Capture the cell that displays the provided text and extract its [x, y] central coordinate. 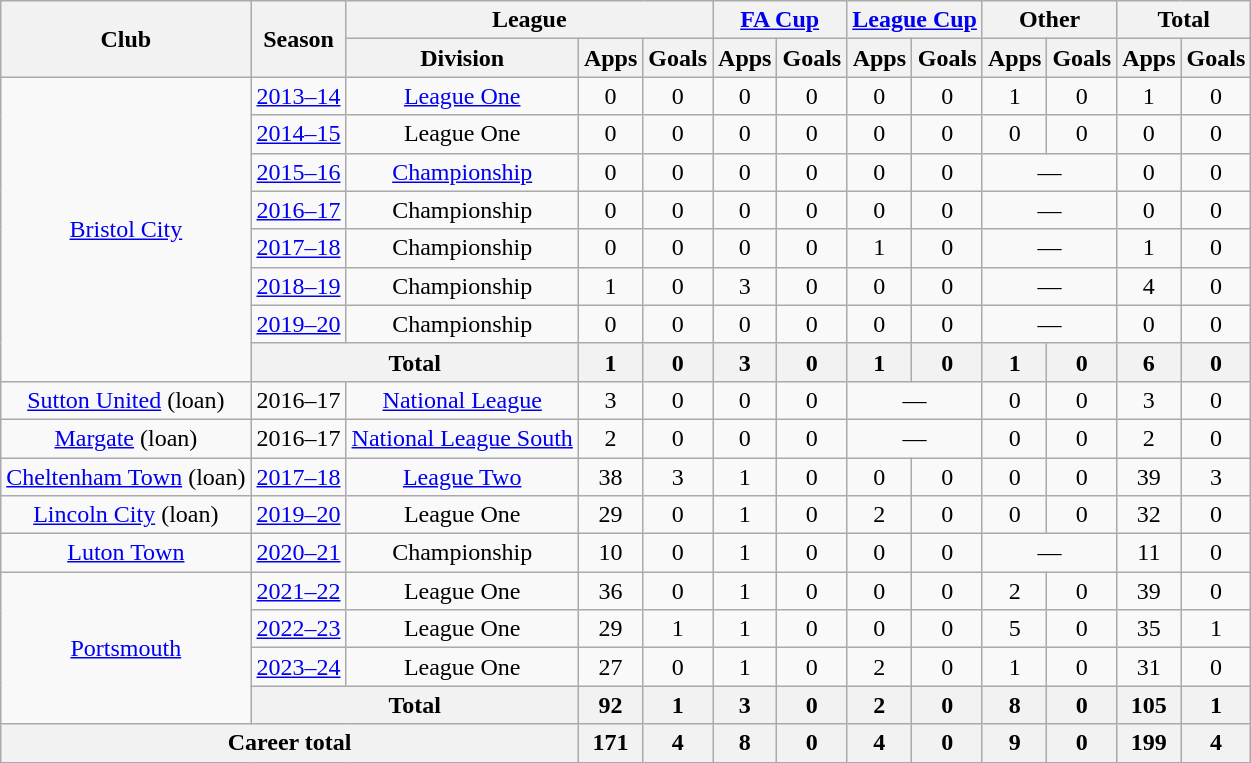
2020–21 [298, 553]
Career total [290, 743]
5 [1014, 629]
Sutton United (loan) [126, 400]
FA Cup [780, 20]
38 [610, 477]
Luton Town [126, 553]
105 [1149, 705]
171 [610, 743]
2015–16 [298, 172]
Bristol City [126, 229]
31 [1149, 667]
Margate (loan) [126, 438]
Division [462, 58]
2022–23 [298, 629]
32 [1149, 515]
2023–24 [298, 667]
9 [1014, 743]
National League [462, 400]
National League South [462, 438]
2021–22 [298, 591]
36 [610, 591]
2014–15 [298, 134]
Lincoln City (loan) [126, 515]
League Two [462, 477]
League Cup [915, 20]
10 [610, 553]
199 [1149, 743]
League [530, 20]
92 [610, 705]
2013–14 [298, 96]
2018–19 [298, 286]
Portsmouth [126, 648]
Other [1049, 20]
27 [610, 667]
Season [298, 39]
11 [1149, 553]
35 [1149, 629]
Club [126, 39]
Cheltenham Town (loan) [126, 477]
6 [1149, 362]
